Scan for the cell matching the given text and deliver its [X, Y] coordinate at center. 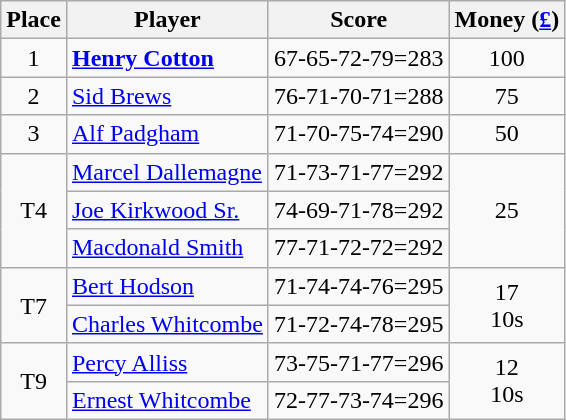
75 [507, 96]
100 [507, 58]
Score [358, 20]
Joe Kirkwood Sr. [167, 210]
Sid Brews [167, 96]
71-70-75-74=290 [358, 134]
Bert Hodson [167, 286]
Alf Padgham [167, 134]
73-75-71-77=296 [358, 362]
Player [167, 20]
T7 [34, 305]
Macdonald Smith [167, 248]
72-77-73-74=296 [358, 400]
Marcel Dallemagne [167, 172]
67-65-72-79=283 [358, 58]
T9 [34, 381]
50 [507, 134]
77-71-72-72=292 [358, 248]
1210s [507, 381]
71-73-71-77=292 [358, 172]
Money (£) [507, 20]
Place [34, 20]
71-74-74-76=295 [358, 286]
T4 [34, 210]
Ernest Whitcombe [167, 400]
1710s [507, 305]
Henry Cotton [167, 58]
76-71-70-71=288 [358, 96]
Charles Whitcombe [167, 324]
3 [34, 134]
25 [507, 210]
71-72-74-78=295 [358, 324]
Percy Alliss [167, 362]
74-69-71-78=292 [358, 210]
2 [34, 96]
1 [34, 58]
